For the text-containing cell, return its midpoint in [x, y] coordinate format. 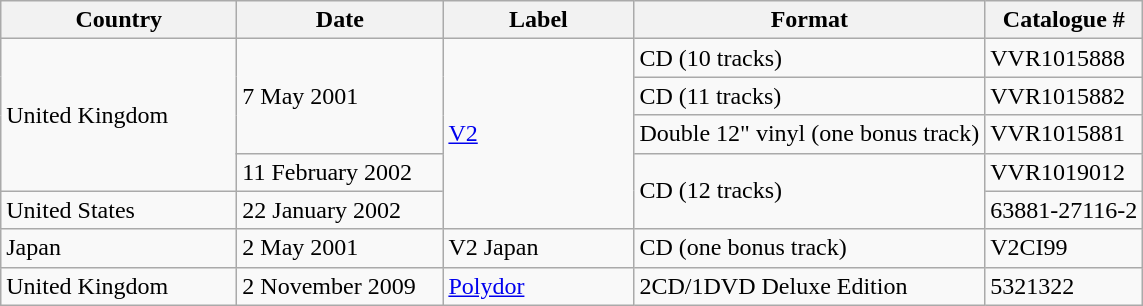
Date [340, 20]
VVR1015881 [1064, 134]
CD (one bonus track) [810, 248]
V2 Japan [538, 248]
7 May 2001 [340, 96]
CD (11 tracks) [810, 96]
VVR1015882 [1064, 96]
Catalogue # [1064, 20]
CD (10 tracks) [810, 58]
V2CI99 [1064, 248]
2 November 2009 [340, 286]
2CD/1DVD Deluxe Edition [810, 286]
Japan [119, 248]
CD (12 tracks) [810, 191]
5321322 [1064, 286]
2 May 2001 [340, 248]
Label [538, 20]
Country [119, 20]
VVR1015888 [1064, 58]
Polydor [538, 286]
Double 12" vinyl (one bonus track) [810, 134]
22 January 2002 [340, 210]
V2 [538, 134]
63881-27116-2 [1064, 210]
United States [119, 210]
VVR1019012 [1064, 172]
Format [810, 20]
11 February 2002 [340, 172]
